Output the (x, y) coordinate of the center of the cell containing the given text.  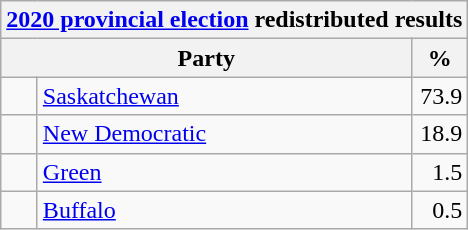
Saskatchewan (224, 96)
2020 provincial election redistributed results (234, 20)
1.5 (440, 172)
Buffalo (224, 210)
18.9 (440, 134)
Green (224, 172)
% (440, 58)
0.5 (440, 210)
New Democratic (224, 134)
73.9 (440, 96)
Party (206, 58)
